Capture the cell that displays the provided text and extract its [x, y] central coordinate. 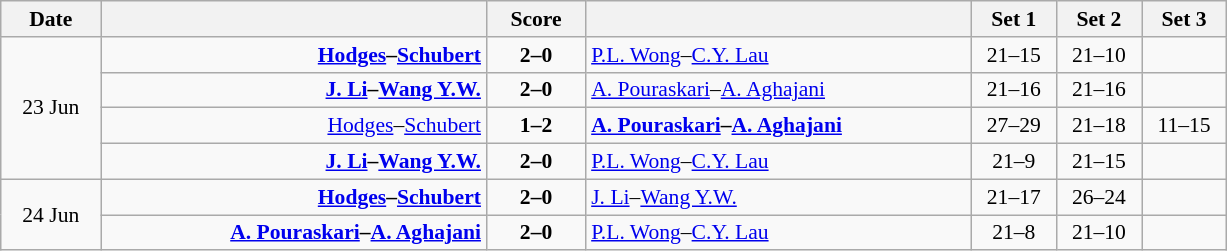
1–2 [536, 126]
23 Jun [51, 108]
24 Jun [51, 214]
Set 2 [1098, 19]
26–24 [1098, 197]
27–29 [1014, 126]
11–15 [1184, 126]
Set 3 [1184, 19]
21–17 [1014, 197]
Score [536, 19]
21–18 [1098, 126]
21–9 [1014, 162]
Date [51, 19]
Set 1 [1014, 19]
21–8 [1014, 233]
